From the cell containing the given text, extract its center point as (x, y) coordinate. 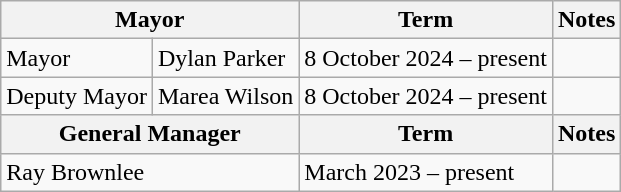
March 2023 – present (426, 172)
Dylan Parker (225, 58)
Deputy Mayor (77, 96)
Marea Wilson (225, 96)
General Manager (150, 134)
Ray Brownlee (150, 172)
